Output the [x, y] coordinate of the center of the cell containing the given text.  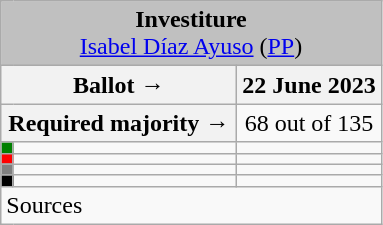
InvestitureIsabel Díaz Ayuso (PP) [191, 34]
Required majority → [119, 123]
68 out of 135 [309, 123]
22 June 2023 [309, 85]
Ballot → [119, 85]
Sources [191, 205]
